Pinpoint the cell where the given text exists, returning its [x, y] midpoint coordinate. 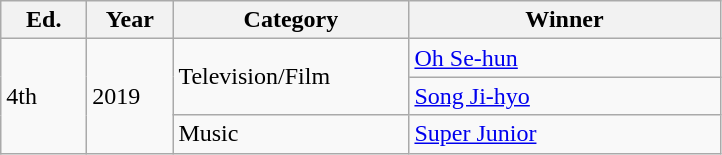
4th [44, 96]
Music [291, 134]
2019 [130, 96]
Song Ji-hyo [564, 96]
Winner [564, 20]
Ed. [44, 20]
Super Junior [564, 134]
Oh Se-hun [564, 58]
Category [291, 20]
Year [130, 20]
Television/Film [291, 77]
